Determine the [x, y] coordinate at the center of the cell enclosing the given text.  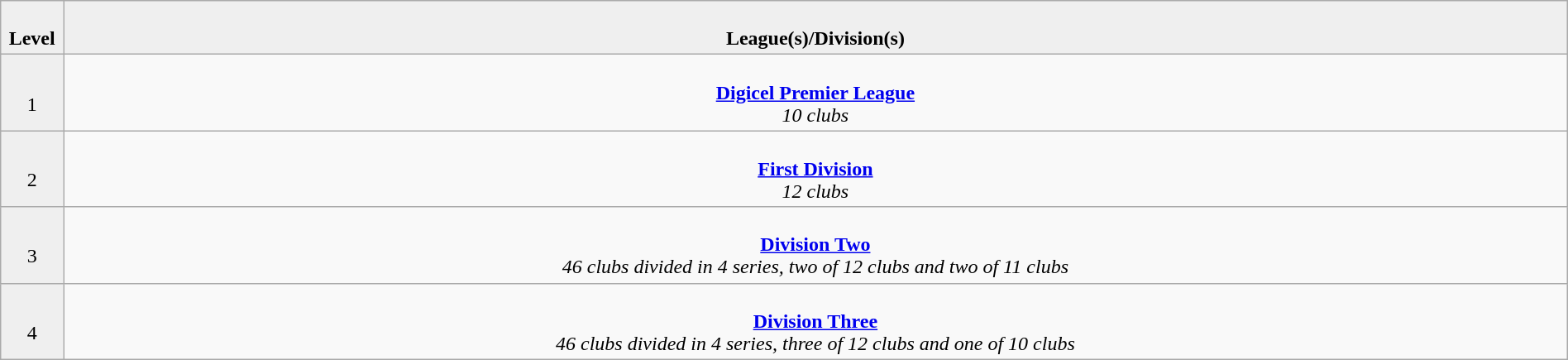
1 [32, 93]
2 [32, 169]
4 [32, 321]
League(s)/Division(s) [815, 28]
Digicel Premier League 10 clubs [815, 93]
Level [32, 28]
Division Two 46 clubs divided in 4 series, two of 12 clubs and two of 11 clubs [815, 245]
First Division 12 clubs [815, 169]
Division Three 46 clubs divided in 4 series, three of 12 clubs and one of 10 clubs [815, 321]
3 [32, 245]
